Capture the cell that displays the provided text and extract its (X, Y) central coordinate. 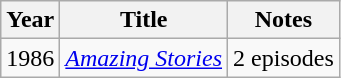
2 episodes (284, 58)
Year (30, 20)
Notes (284, 20)
Title (144, 20)
Amazing Stories (144, 58)
1986 (30, 58)
